Capture the cell that displays the provided text and extract its (x, y) central coordinate. 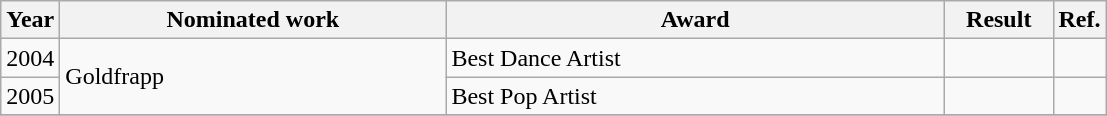
Ref. (1080, 20)
Goldfrapp (253, 77)
2005 (30, 96)
Best Pop Artist (696, 96)
Award (696, 20)
Year (30, 20)
Nominated work (253, 20)
2004 (30, 58)
Best Dance Artist (696, 58)
Result (998, 20)
